Provide the [x, y] coordinate of the cell's center where the given text is located.  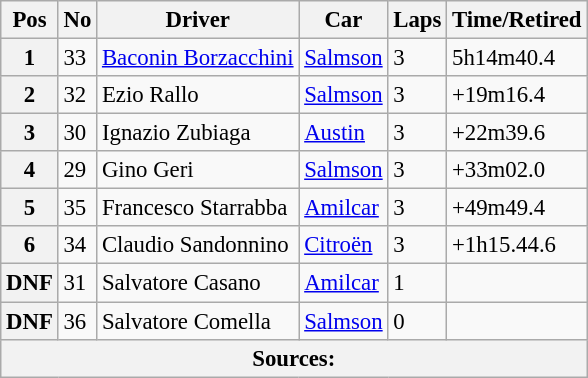
Ignazio Zubiaga [198, 133]
Pos [30, 20]
5 [30, 208]
29 [77, 170]
+22m39.6 [517, 133]
31 [77, 283]
4 [30, 170]
Salvatore Casano [198, 283]
Car [344, 20]
32 [77, 95]
35 [77, 208]
No [77, 20]
Austin [344, 133]
36 [77, 321]
30 [77, 133]
Salvatore Comella [198, 321]
Claudio Sandonnino [198, 245]
Laps [418, 20]
Time/Retired [517, 20]
Gino Geri [198, 170]
Driver [198, 20]
Ezio Rallo [198, 95]
6 [30, 245]
+49m49.4 [517, 208]
33 [77, 58]
5h14m40.4 [517, 58]
2 [30, 95]
Citroën [344, 245]
+19m16.4 [517, 95]
Baconin Borzacchini [198, 58]
+1h15.44.6 [517, 245]
Sources: [294, 358]
+33m02.0 [517, 170]
0 [418, 321]
34 [77, 245]
Francesco Starrabba [198, 208]
